Locate the cell with the specified text and output its [x, y] center coordinate. 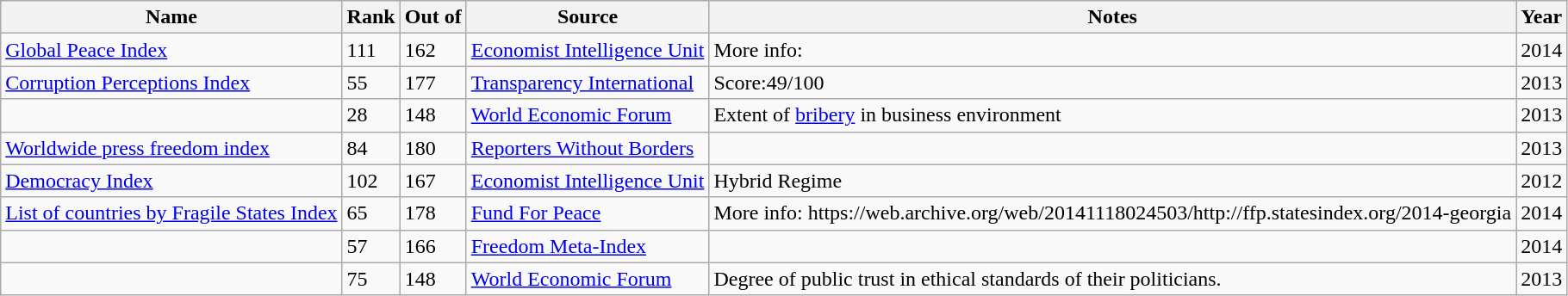
Degree of public trust in ethical standards of their politicians. [1113, 279]
More info: https://web.archive.org/web/20141118024503/http://ffp.statesindex.org/2014-georgia [1113, 213]
111 [370, 50]
Transparency International [588, 83]
Hybrid Regime [1113, 181]
55 [370, 83]
Global Peace Index [171, 50]
Democracy Index [171, 181]
65 [370, 213]
162 [432, 50]
Reporters Without Borders [588, 148]
Name [171, 17]
Freedom Meta-Index [588, 246]
Rank [370, 17]
More info: [1113, 50]
178 [432, 213]
Score:49/100 [1113, 83]
Source [588, 17]
28 [370, 115]
84 [370, 148]
Year [1542, 17]
2012 [1542, 181]
167 [432, 181]
Worldwide press freedom index [171, 148]
57 [370, 246]
166 [432, 246]
List of countries by Fragile States Index [171, 213]
Fund For Peace [588, 213]
102 [370, 181]
Corruption Perceptions Index [171, 83]
75 [370, 279]
Out of [432, 17]
177 [432, 83]
180 [432, 148]
Extent of bribery in business environment [1113, 115]
Notes [1113, 17]
